Provide the (x, y) coordinate of the cell's center where the given text is located.  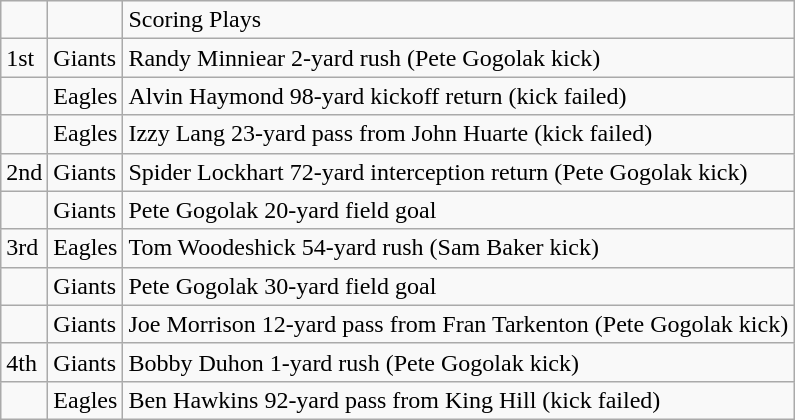
1st (24, 58)
Pete Gogolak 20-yard field goal (458, 210)
Pete Gogolak 30-yard field goal (458, 286)
4th (24, 362)
Izzy Lang 23-yard pass from John Huarte (kick failed) (458, 134)
3rd (24, 248)
Randy Minniear 2-yard rush (Pete Gogolak kick) (458, 58)
Alvin Haymond 98-yard kickoff return (kick failed) (458, 96)
Tom Woodeshick 54-yard rush (Sam Baker kick) (458, 248)
Spider Lockhart 72-yard interception return (Pete Gogolak kick) (458, 172)
Joe Morrison 12-yard pass from Fran Tarkenton (Pete Gogolak kick) (458, 324)
Ben Hawkins 92-yard pass from King Hill (kick failed) (458, 400)
Bobby Duhon 1-yard rush (Pete Gogolak kick) (458, 362)
Scoring Plays (458, 20)
2nd (24, 172)
